Output the [X, Y] coordinate of the center of the cell containing the given text.  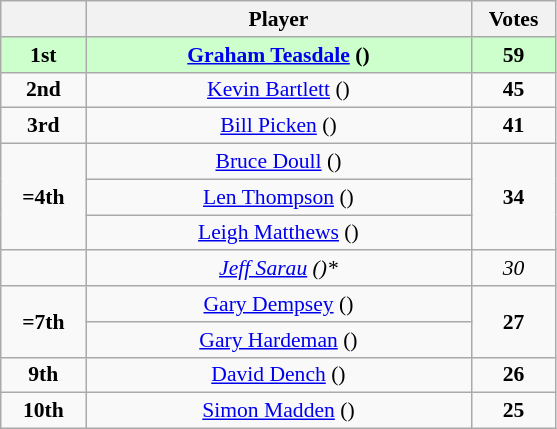
Leigh Matthews () [278, 233]
Graham Teasdale () [278, 55]
10th [44, 411]
9th [44, 375]
27 [514, 322]
Votes [514, 19]
25 [514, 411]
=4th [44, 198]
45 [514, 90]
Kevin Bartlett () [278, 90]
30 [514, 269]
41 [514, 126]
Player [278, 19]
34 [514, 198]
Bruce Doull () [278, 162]
3rd [44, 126]
1st [44, 55]
Len Thompson () [278, 197]
59 [514, 55]
Gary Dempsey () [278, 304]
26 [514, 375]
Jeff Sarau ()* [278, 269]
=7th [44, 322]
Simon Madden () [278, 411]
Gary Hardeman () [278, 340]
2nd [44, 90]
David Dench () [278, 375]
Bill Picken () [278, 126]
